Extract the [X, Y] coordinate from the center of the cell holding the provided text.  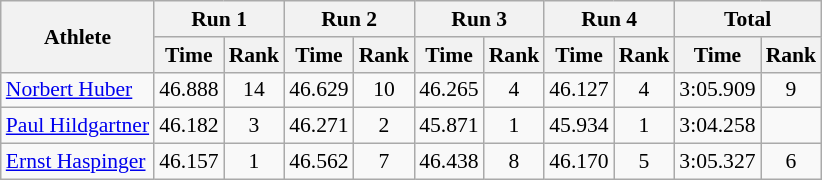
Norbert Huber [78, 90]
10 [384, 90]
Athlete [78, 36]
Ernst Haspinger [78, 162]
3:05.327 [717, 162]
Paul Hildgartner [78, 126]
7 [384, 162]
46.265 [448, 90]
Run 2 [349, 19]
46.562 [318, 162]
3 [254, 126]
46.127 [578, 90]
3:04.258 [717, 126]
45.934 [578, 126]
46.170 [578, 162]
46.888 [188, 90]
14 [254, 90]
46.182 [188, 126]
8 [514, 162]
Run 4 [609, 19]
Run 3 [479, 19]
6 [792, 162]
Run 1 [219, 19]
46.438 [448, 162]
3:05.909 [717, 90]
Total [748, 19]
9 [792, 90]
2 [384, 126]
5 [644, 162]
46.157 [188, 162]
45.871 [448, 126]
46.629 [318, 90]
46.271 [318, 126]
